Locate the cell with the specified text and output its [X, Y] center coordinate. 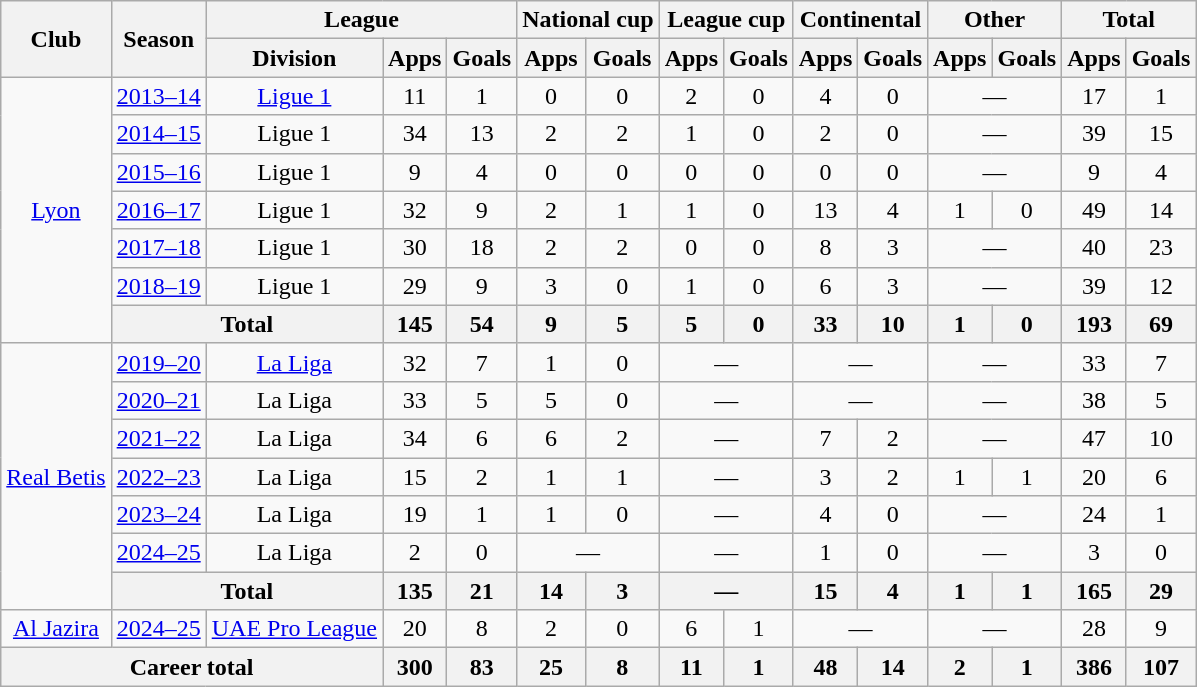
23 [1161, 248]
2023–24 [158, 515]
165 [1094, 591]
83 [482, 667]
Club [56, 39]
21 [482, 591]
2019–20 [158, 362]
30 [415, 248]
National cup [588, 20]
2014–15 [158, 134]
38 [1094, 400]
2015–16 [158, 172]
2022–23 [158, 477]
League [362, 20]
2013–14 [158, 96]
28 [1094, 629]
24 [1094, 515]
17 [1094, 96]
47 [1094, 438]
54 [482, 324]
Real Betis [56, 476]
Continental [860, 20]
Season [158, 39]
Career total [192, 667]
48 [825, 667]
12 [1161, 286]
2021–22 [158, 438]
193 [1094, 324]
300 [415, 667]
League cup [726, 20]
25 [551, 667]
UAE Pro League [294, 629]
40 [1094, 248]
19 [415, 515]
Al Jazira [56, 629]
2018–19 [158, 286]
2020–21 [158, 400]
Division [294, 58]
Lyon [56, 210]
145 [415, 324]
Other [995, 20]
2017–18 [158, 248]
135 [415, 591]
49 [1094, 210]
18 [482, 248]
107 [1161, 667]
2016–17 [158, 210]
69 [1161, 324]
386 [1094, 667]
